Pinpoint the cell where the given text exists, returning its (X, Y) midpoint coordinate. 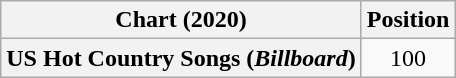
US Hot Country Songs (Billboard) (181, 58)
Chart (2020) (181, 20)
Position (408, 20)
100 (408, 58)
